Output the [X, Y] coordinate of the center of the cell containing the given text.  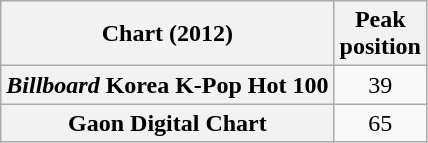
Gaon Digital Chart [168, 123]
Chart (2012) [168, 34]
39 [380, 85]
Billboard Korea K-Pop Hot 100 [168, 85]
Peakposition [380, 34]
65 [380, 123]
